Pinpoint the cell where the given text exists, returning its (x, y) midpoint coordinate. 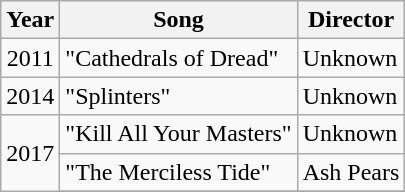
2017 (30, 153)
"Kill All Your Masters" (178, 134)
Ash Pears (351, 172)
Song (178, 20)
"Cathedrals of Dread" (178, 58)
"Splinters" (178, 96)
Director (351, 20)
"The Merciless Tide" (178, 172)
2014 (30, 96)
2011 (30, 58)
Year (30, 20)
